Locate the cell with the specified text and output its (X, Y) center coordinate. 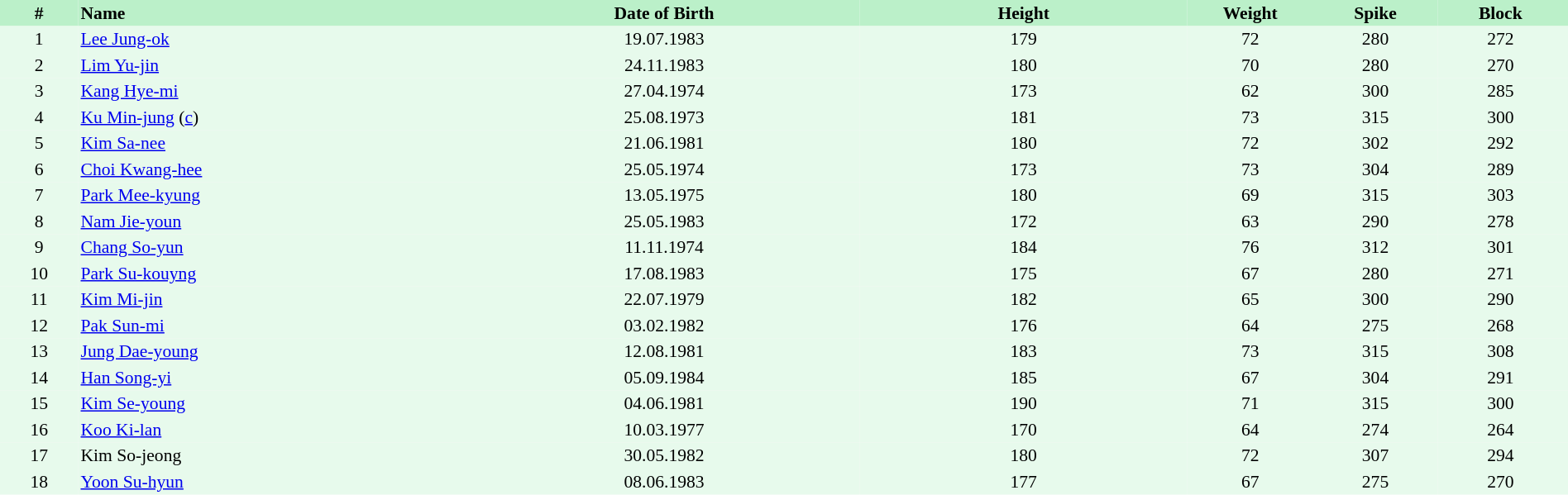
183 (1024, 352)
3 (39, 91)
Ku Min-jung (c) (273, 117)
268 (1500, 326)
9 (39, 248)
176 (1024, 326)
13.05.1975 (664, 195)
Jung Dae-young (273, 352)
278 (1500, 221)
21.06.1981 (664, 144)
22.07.1979 (664, 299)
76 (1250, 248)
264 (1500, 430)
Date of Birth (664, 13)
25.08.1973 (664, 117)
Koo Ki-lan (273, 430)
Nam Jie-youn (273, 221)
Name (273, 13)
7 (39, 195)
5 (39, 144)
Pak Sun-mi (273, 326)
Han Song-yi (273, 378)
271 (1500, 274)
Choi Kwang-hee (273, 169)
177 (1024, 482)
Lim Yu-jin (273, 65)
307 (1374, 456)
302 (1374, 144)
12.08.1981 (664, 352)
170 (1024, 430)
30.05.1982 (664, 456)
71 (1250, 403)
17.08.1983 (664, 274)
25.05.1983 (664, 221)
301 (1500, 248)
294 (1500, 456)
65 (1250, 299)
24.11.1983 (664, 65)
27.04.1974 (664, 91)
Kim So-jeong (273, 456)
Yoon Su-hyun (273, 482)
63 (1250, 221)
# (39, 13)
03.02.1982 (664, 326)
312 (1374, 248)
Kim Sa-nee (273, 144)
11.11.1974 (664, 248)
1 (39, 40)
285 (1500, 91)
308 (1500, 352)
190 (1024, 403)
Height (1024, 13)
25.05.1974 (664, 169)
185 (1024, 378)
Kim Se-young (273, 403)
10.03.1977 (664, 430)
274 (1374, 430)
272 (1500, 40)
2 (39, 65)
Chang So-yun (273, 248)
Weight (1250, 13)
Kim Mi-jin (273, 299)
175 (1024, 274)
69 (1250, 195)
Block (1500, 13)
Lee Jung-ok (273, 40)
14 (39, 378)
179 (1024, 40)
18 (39, 482)
8 (39, 221)
4 (39, 117)
Spike (1374, 13)
289 (1500, 169)
Kang Hye-mi (273, 91)
303 (1500, 195)
04.06.1981 (664, 403)
181 (1024, 117)
172 (1024, 221)
184 (1024, 248)
15 (39, 403)
Park Mee-kyung (273, 195)
62 (1250, 91)
13 (39, 352)
70 (1250, 65)
16 (39, 430)
12 (39, 326)
10 (39, 274)
292 (1500, 144)
17 (39, 456)
182 (1024, 299)
08.06.1983 (664, 482)
Park Su-kouyng (273, 274)
6 (39, 169)
11 (39, 299)
05.09.1984 (664, 378)
291 (1500, 378)
19.07.1983 (664, 40)
